Extract the (x, y) coordinate from the center of the cell holding the provided text.  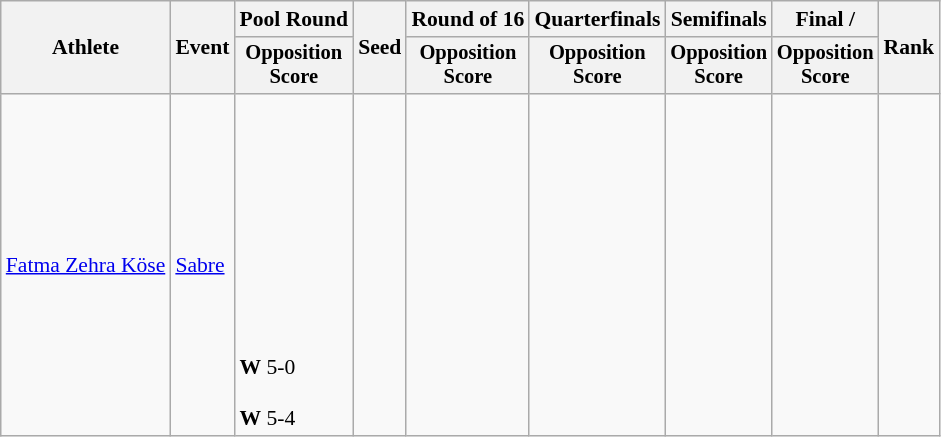
Seed (380, 48)
Pool Round (294, 19)
Athlete (86, 48)
Sabre (202, 265)
Semifinals (718, 19)
Rank (910, 48)
Event (202, 48)
W 5-0W 5-4 (294, 265)
Quarterfinals (597, 19)
Fatma Zehra Köse (86, 265)
Round of 16 (468, 19)
Final / (826, 19)
